Provide the [x, y] coordinate of the cell's center where the given text is located.  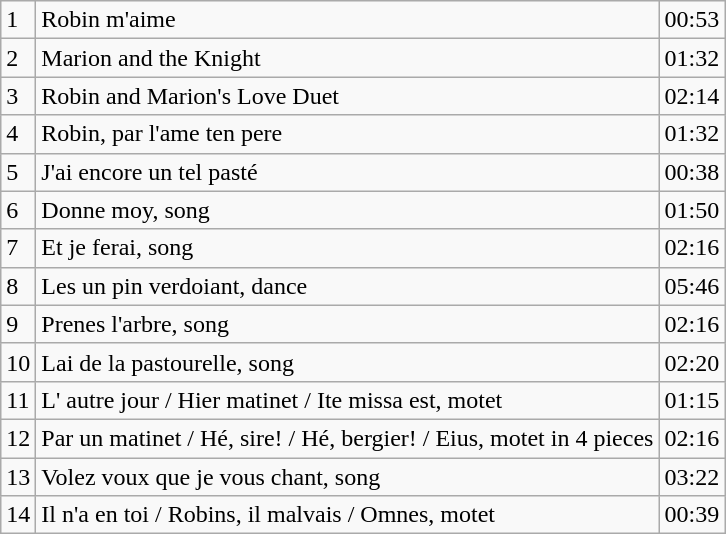
2 [18, 58]
00:38 [692, 172]
8 [18, 286]
Il n'a en toi / Robins, il malvais / Omnes, motet [348, 515]
00:53 [692, 20]
05:46 [692, 286]
Prenes l'arbre, song [348, 324]
10 [18, 362]
9 [18, 324]
Par un matinet / Hé, sire! / Hé, bergier! / Eius, motet in 4 pieces [348, 438]
11 [18, 400]
12 [18, 438]
Volez voux que je vous chant, song [348, 477]
13 [18, 477]
1 [18, 20]
5 [18, 172]
01:50 [692, 210]
Les un pin verdoiant, dance [348, 286]
14 [18, 515]
03:22 [692, 477]
Robin m'aime [348, 20]
6 [18, 210]
4 [18, 134]
Et je ferai, song [348, 248]
00:39 [692, 515]
Lai de la pastourelle, song [348, 362]
Marion and the Knight [348, 58]
Robin, par l'ame ten pere [348, 134]
01:15 [692, 400]
02:14 [692, 96]
Robin and Marion's Love Duet [348, 96]
J'ai encore un tel pasté [348, 172]
02:20 [692, 362]
7 [18, 248]
Donne moy, song [348, 210]
3 [18, 96]
L' autre jour / Hier matinet / Ite missa est, motet [348, 400]
